Detect which cell encompasses the target text, then output its (X, Y) center coordinate. 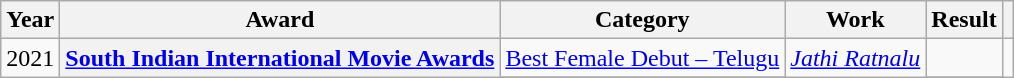
Award (280, 20)
South Indian International Movie Awards (280, 58)
Category (642, 20)
Jathi Ratnalu (856, 58)
Work (856, 20)
Year (30, 20)
2021 (30, 58)
Result (964, 20)
Best Female Debut – Telugu (642, 58)
